Detect which cell encompasses the target text, then output its (x, y) center coordinate. 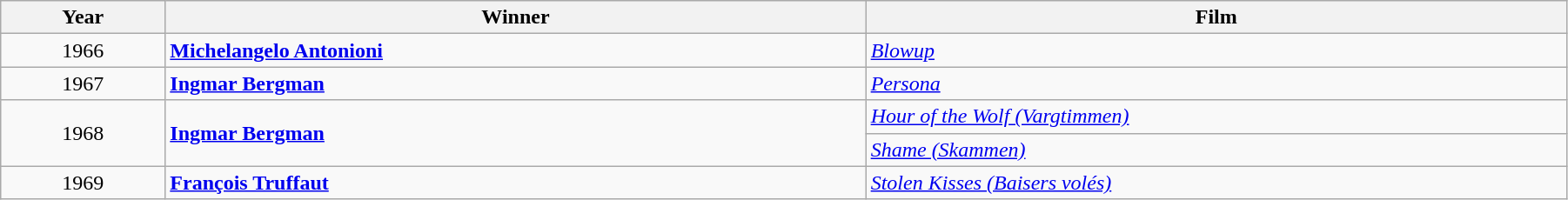
1969 (84, 183)
1967 (84, 83)
Film (1216, 17)
Winner (515, 17)
Stolen Kisses (Baisers volés) (1216, 183)
Year (84, 17)
1968 (84, 133)
Persona (1216, 83)
François Truffaut (515, 183)
1966 (84, 50)
Blowup (1216, 50)
Shame (Skammen) (1216, 150)
Michelangelo Antonioni (515, 50)
Hour of the Wolf (Vargtimmen) (1216, 117)
